Find where the given text appears and provide that cell's center as (x, y) coordinate. 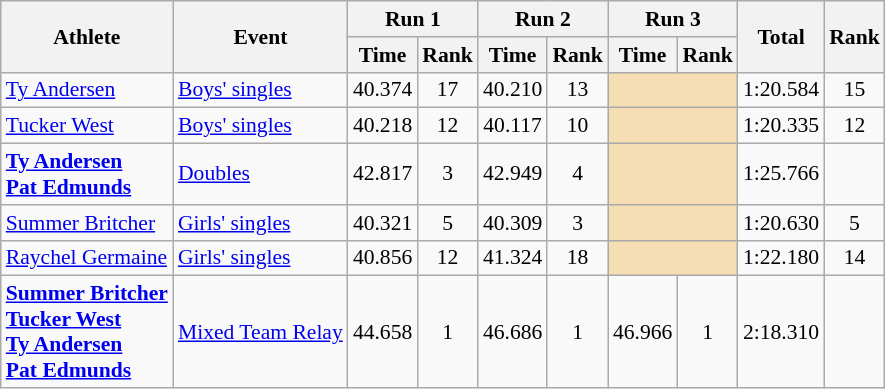
46.686 (512, 332)
Run 1 (413, 19)
15 (854, 90)
Summer BritcherTucker WestTy AndersenPat Edmunds (87, 332)
Ty AndersenPat Edmunds (87, 174)
Athlete (87, 36)
Doubles (260, 174)
44.658 (382, 332)
1:20.335 (781, 126)
4 (578, 174)
40.321 (382, 223)
10 (578, 126)
Raychel Germaine (87, 258)
40.856 (382, 258)
40.218 (382, 126)
1:20.630 (781, 223)
Mixed Team Relay (260, 332)
40.374 (382, 90)
40.117 (512, 126)
Tucker West (87, 126)
18 (578, 258)
13 (578, 90)
42.949 (512, 174)
1:22.180 (781, 258)
41.324 (512, 258)
17 (448, 90)
42.817 (382, 174)
Event (260, 36)
40.309 (512, 223)
Total (781, 36)
1:20.584 (781, 90)
Ty Andersen (87, 90)
Run 3 (673, 19)
14 (854, 258)
Summer Britcher (87, 223)
2:18.310 (781, 332)
46.966 (642, 332)
1:25.766 (781, 174)
Run 2 (543, 19)
40.210 (512, 90)
